Detect which cell encompasses the target text, then output its [X, Y] center coordinate. 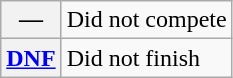
Did not finish [146, 58]
DNF [31, 58]
Did not compete [146, 20]
— [31, 20]
